Output the [X, Y] coordinate of the center of the cell containing the given text.  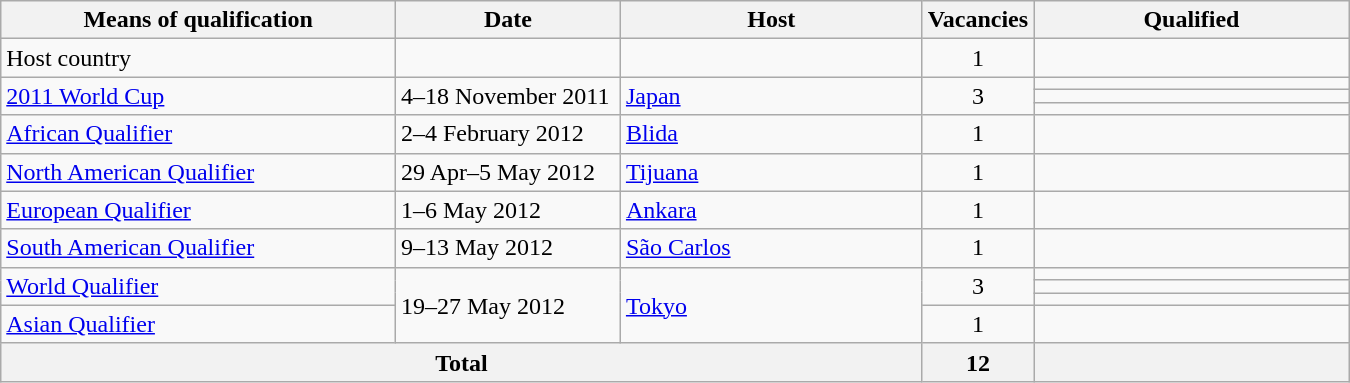
19–27 May 2012 [508, 305]
1–6 May 2012 [508, 210]
12 [978, 362]
South American Qualifier [198, 248]
North American Qualifier [198, 172]
29 Apr–5 May 2012 [508, 172]
African Qualifier [198, 134]
Host [771, 20]
São Carlos [771, 248]
World Qualifier [198, 286]
Vacancies [978, 20]
Ankara [771, 210]
European Qualifier [198, 210]
Japan [771, 96]
4–18 November 2011 [508, 96]
9–13 May 2012 [508, 248]
2–4 February 2012 [508, 134]
Blida [771, 134]
Qualified [1192, 20]
2011 World Cup [198, 96]
Means of qualification [198, 20]
Total [462, 362]
Host country [198, 58]
Tokyo [771, 305]
Tijuana [771, 172]
Asian Qualifier [198, 324]
Date [508, 20]
